Provide the (x, y) coordinate of the cell's center where the given text is located.  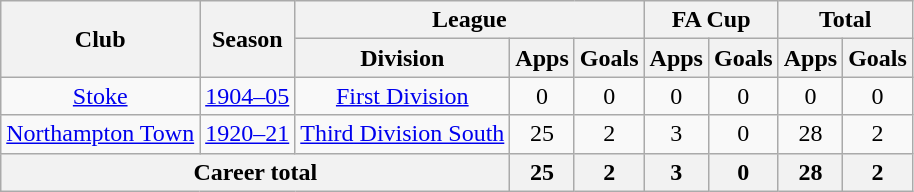
Third Division South (402, 134)
Total (845, 20)
Career total (256, 172)
Northampton Town (100, 134)
Club (100, 39)
Season (248, 39)
Stoke (100, 96)
FA Cup (711, 20)
League (470, 20)
First Division (402, 96)
1904–05 (248, 96)
Division (402, 58)
1920–21 (248, 134)
